For the text-containing cell, return its midpoint in [x, y] coordinate format. 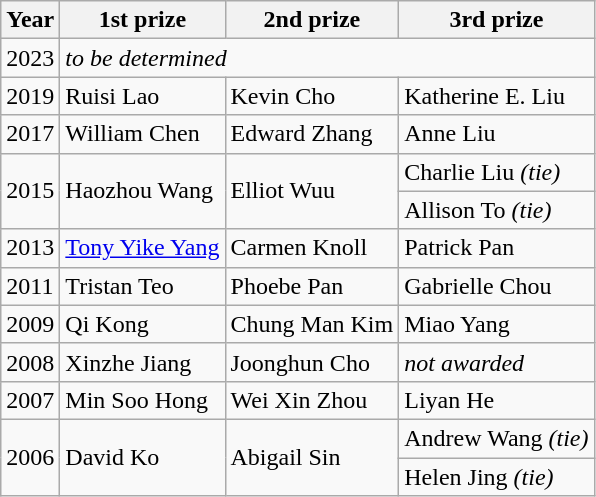
to be determined [327, 58]
Kevin Cho [312, 96]
Elliot Wuu [312, 191]
Patrick Pan [496, 248]
Xinzhe Jiang [142, 362]
Katherine E. Liu [496, 96]
2007 [30, 400]
Andrew Wang (tie) [496, 438]
2013 [30, 248]
Tony Yike Yang [142, 248]
not awarded [496, 362]
Chung Man Kim [312, 324]
Tristan Teo [142, 286]
Qi Kong [142, 324]
William Chen [142, 134]
Wei Xin Zhou [312, 400]
Edward Zhang [312, 134]
3rd prize [496, 20]
2009 [30, 324]
Carmen Knoll [312, 248]
David Ko [142, 457]
Joonghun Cho [312, 362]
Phoebe Pan [312, 286]
2nd prize [312, 20]
Ruisi Lao [142, 96]
1st prize [142, 20]
Liyan He [496, 400]
Helen Jing (tie) [496, 477]
2008 [30, 362]
Anne Liu [496, 134]
Year [30, 20]
2015 [30, 191]
2006 [30, 457]
2023 [30, 58]
Haozhou Wang [142, 191]
Charlie Liu (tie) [496, 172]
Gabrielle Chou [496, 286]
2011 [30, 286]
2017 [30, 134]
Allison To (tie) [496, 210]
Abigail Sin [312, 457]
Miao Yang [496, 324]
Min Soo Hong [142, 400]
2019 [30, 96]
